Identify which cell holds the provided text, then report its (x, y) central coordinate. 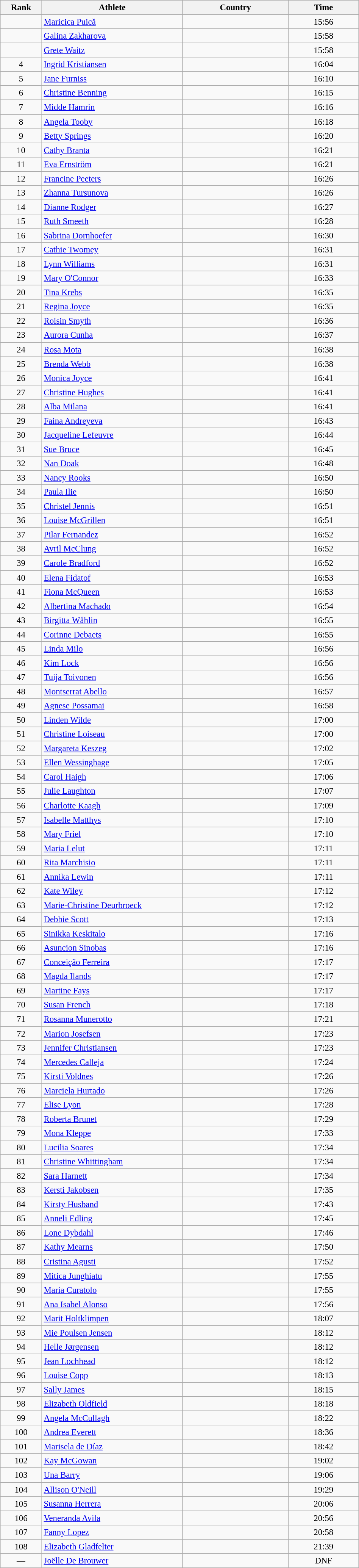
16:44 (323, 435)
99 (21, 1418)
39 (21, 563)
Maria Curatolo (112, 1290)
Betty Springs (112, 136)
Marisela de Díaz (112, 1447)
18:07 (323, 1319)
16:37 (323, 335)
Roberta Brunet (112, 1119)
51 (21, 734)
62 (21, 891)
19:02 (323, 1461)
16:30 (323, 235)
17:46 (323, 1233)
Birgitta Wåhlin (112, 620)
26 (21, 378)
108 (21, 1546)
Kirsti Voldnes (112, 1076)
58 (21, 834)
Fiona McQueen (112, 592)
9 (21, 136)
Christine Hughes (112, 392)
34 (21, 492)
79 (21, 1133)
Faina Andreyeva (112, 421)
Montserrat Abello (112, 691)
Julie Laughton (112, 791)
19:29 (323, 1490)
16:28 (323, 221)
12 (21, 179)
Regina Joyce (112, 307)
18:13 (323, 1375)
Elizabeth Oldfield (112, 1404)
74 (21, 1062)
Lucilia Soares (112, 1147)
67 (21, 962)
Jean Lochhead (112, 1361)
20:56 (323, 1518)
59 (21, 848)
32 (21, 464)
Ana Isabel Alonso (112, 1304)
Debbie Scott (112, 919)
68 (21, 976)
Ellen Wessinghage (112, 763)
40 (21, 578)
17:29 (323, 1119)
8 (21, 122)
65 (21, 934)
19 (21, 278)
Lynn Williams (112, 264)
Asuncion Sinobas (112, 948)
Avril McClung (112, 549)
Andrea Everett (112, 1432)
17:52 (323, 1261)
13 (21, 193)
69 (21, 991)
33 (21, 478)
Corinne Debaets (112, 634)
10 (21, 150)
Nan Doak (112, 464)
Albertina Machado (112, 606)
16:54 (323, 606)
16:16 (323, 107)
80 (21, 1147)
84 (21, 1205)
45 (21, 649)
16:27 (323, 207)
17:56 (323, 1304)
61 (21, 877)
Mona Kleppe (112, 1133)
55 (21, 791)
42 (21, 606)
Carole Bradford (112, 563)
30 (21, 435)
25 (21, 364)
16:33 (323, 278)
Conceição Ferreira (112, 962)
105 (21, 1504)
16:15 (323, 93)
Jacqueline Lefeuvre (112, 435)
Brenda Webb (112, 364)
21 (21, 307)
17:21 (323, 1019)
37 (21, 535)
Tuija Toivonen (112, 677)
89 (21, 1276)
71 (21, 1019)
76 (21, 1090)
94 (21, 1347)
107 (21, 1532)
106 (21, 1518)
Kate Wiley (112, 891)
20:06 (323, 1504)
85 (21, 1219)
18:36 (323, 1432)
Joëlle De Brouwer (112, 1561)
Jane Furniss (112, 79)
Agnese Possamai (112, 706)
7 (21, 107)
17:09 (323, 805)
63 (21, 905)
Dianne Rodger (112, 207)
Sinikka Keskitalo (112, 934)
97 (21, 1390)
Linda Milo (112, 649)
103 (21, 1475)
18:42 (323, 1447)
17:28 (323, 1105)
Marciela Hurtado (112, 1090)
Fanny Lopez (112, 1532)
Maria Lelut (112, 848)
17:18 (323, 1005)
72 (21, 1034)
Marion Josefsen (112, 1034)
18:18 (323, 1404)
102 (21, 1461)
92 (21, 1319)
16:10 (323, 79)
90 (21, 1290)
95 (21, 1361)
Elise Lyon (112, 1105)
46 (21, 663)
Magda Ilands (112, 976)
Jennifer Christiansen (112, 1048)
Elena Fidatof (112, 578)
83 (21, 1190)
88 (21, 1261)
4 (21, 64)
Christel Jennis (112, 506)
Una Barry (112, 1475)
16:48 (323, 464)
Christine Loiseau (112, 734)
Elizabeth Gladfelter (112, 1546)
66 (21, 948)
82 (21, 1176)
Margareta Keszeg (112, 749)
17:33 (323, 1133)
Rosanna Munerotto (112, 1019)
17:24 (323, 1062)
35 (21, 506)
Ruth Smeeth (112, 221)
Midde Hamrin (112, 107)
Eva Ernström (112, 164)
Galina Zakharova (112, 36)
78 (21, 1119)
16:58 (323, 706)
Angela Tooby (112, 122)
Time (323, 8)
98 (21, 1404)
17:07 (323, 791)
14 (21, 207)
16:45 (323, 449)
17:50 (323, 1247)
16:36 (323, 321)
17:05 (323, 763)
101 (21, 1447)
52 (21, 749)
27 (21, 392)
48 (21, 691)
17 (21, 250)
17:06 (323, 777)
Monica Joyce (112, 378)
18:22 (323, 1418)
17:45 (323, 1219)
Rita Marchisio (112, 863)
Veneranda Avila (112, 1518)
29 (21, 421)
47 (21, 677)
Grete Waitz (112, 50)
Nancy Rooks (112, 478)
Aurora Cunha (112, 335)
Roisin Smyth (112, 321)
57 (21, 820)
22 (21, 321)
Charlotte Kaagh (112, 805)
41 (21, 592)
16:04 (323, 64)
Linden Wilde (112, 720)
Rank (21, 8)
56 (21, 805)
— (21, 1561)
Marie-Christine Deurbroeck (112, 905)
87 (21, 1247)
17:35 (323, 1190)
Martine Fays (112, 991)
Cristina Agusti (112, 1261)
75 (21, 1076)
Country (236, 8)
81 (21, 1162)
77 (21, 1105)
17:02 (323, 749)
17:43 (323, 1205)
16 (21, 235)
Mary O'Connor (112, 278)
Francine Peeters (112, 179)
53 (21, 763)
Allison O'Neill (112, 1490)
Susanna Herrera (112, 1504)
Mitica Junghiatu (112, 1276)
19:06 (323, 1475)
Mary Friel (112, 834)
91 (21, 1304)
49 (21, 706)
86 (21, 1233)
64 (21, 919)
Alba Milana (112, 407)
Cathy Branta (112, 150)
DNF (323, 1561)
Sara Harnett (112, 1176)
Sue Bruce (112, 449)
Maricica Puică (112, 22)
73 (21, 1048)
Lone Dybdahl (112, 1233)
Susan French (112, 1005)
16:20 (323, 136)
Annika Lewin (112, 877)
16:18 (323, 122)
18 (21, 264)
Ingrid Kristiansen (112, 64)
Christine Benning (112, 93)
Kay McGowan (112, 1461)
Mercedes Calleja (112, 1062)
16:43 (323, 421)
28 (21, 407)
Christine Whittingham (112, 1162)
93 (21, 1333)
43 (21, 620)
Cathie Twomey (112, 250)
100 (21, 1432)
Louise McGrillen (112, 520)
Anneli Edling (112, 1219)
Sabrina Dornhoefer (112, 235)
Pilar Fernandez (112, 535)
44 (21, 634)
Helle Jørgensen (112, 1347)
38 (21, 549)
Athlete (112, 8)
Marit Holtklimpen (112, 1319)
18:15 (323, 1390)
20 (21, 293)
16:57 (323, 691)
Kathy Mearns (112, 1247)
36 (21, 520)
31 (21, 449)
60 (21, 863)
23 (21, 335)
54 (21, 777)
24 (21, 349)
Isabelle Matthys (112, 820)
6 (21, 93)
Angela McCullagh (112, 1418)
15 (21, 221)
Sally James (112, 1390)
11 (21, 164)
Rosa Mota (112, 349)
Kim Lock (112, 663)
Carol Haigh (112, 777)
17:13 (323, 919)
Tina Krebs (112, 293)
96 (21, 1375)
50 (21, 720)
104 (21, 1490)
Kersti Jakobsen (112, 1190)
15:56 (323, 22)
Mie Poulsen Jensen (112, 1333)
5 (21, 79)
21:39 (323, 1546)
20:58 (323, 1532)
Zhanna Tursunova (112, 193)
Paula Ilie (112, 492)
Kirsty Husband (112, 1205)
Louise Copp (112, 1375)
70 (21, 1005)
